Locate the cell with the specified text and output its (X, Y) center coordinate. 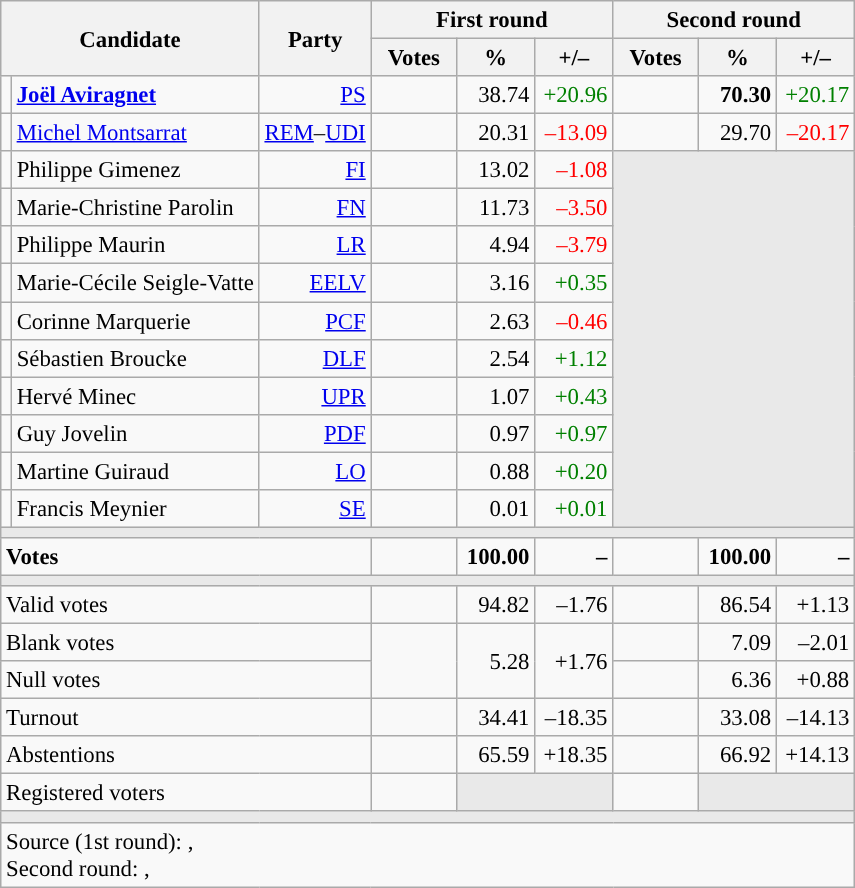
0.97 (496, 433)
Registered voters (186, 793)
–0.46 (574, 321)
33.08 (737, 718)
0.01 (496, 509)
+0.01 (574, 509)
34.41 (496, 718)
EELV (315, 283)
Philippe Maurin (135, 245)
First round (492, 20)
–2.01 (815, 643)
29.70 (737, 133)
+0.20 (574, 471)
Francis Meynier (135, 509)
–18.35 (574, 718)
PS (315, 95)
65.59 (496, 755)
–20.17 (815, 133)
11.73 (496, 208)
Valid votes (186, 605)
FN (315, 208)
PDF (315, 433)
Michel Montsarrat (135, 133)
86.54 (737, 605)
13.02 (496, 170)
+0.88 (815, 680)
FI (315, 170)
Candidate (130, 38)
+1.13 (815, 605)
+18.35 (574, 755)
Abstentions (186, 755)
–14.13 (815, 718)
Sébastien Broucke (135, 358)
Blank votes (186, 643)
0.88 (496, 471)
Second round (734, 20)
SE (315, 509)
Guy Jovelin (135, 433)
2.63 (496, 321)
LO (315, 471)
PCF (315, 321)
70.30 (737, 95)
6.36 (737, 680)
LR (315, 245)
+0.35 (574, 283)
Party (315, 38)
+0.97 (574, 433)
Marie-Cécile Seigle-Vatte (135, 283)
Turnout (186, 718)
Corinne Marquerie (135, 321)
–13.09 (574, 133)
1.07 (496, 396)
Hervé Minec (135, 396)
7.09 (737, 643)
+14.13 (815, 755)
–1.76 (574, 605)
–1.08 (574, 170)
3.16 (496, 283)
+20.17 (815, 95)
38.74 (496, 95)
–3.50 (574, 208)
REM–UDI (315, 133)
+1.12 (574, 358)
+1.76 (574, 662)
2.54 (496, 358)
66.92 (737, 755)
Martine Guiraud (135, 471)
Source (1st round): , Second round: , (428, 854)
4.94 (496, 245)
+20.96 (574, 95)
Philippe Gimenez (135, 170)
20.31 (496, 133)
94.82 (496, 605)
+0.43 (574, 396)
–3.79 (574, 245)
Marie-Christine Parolin (135, 208)
Joël Aviragnet (135, 95)
Null votes (186, 680)
UPR (315, 396)
DLF (315, 358)
5.28 (496, 662)
